Capture the cell that displays the provided text and extract its (X, Y) central coordinate. 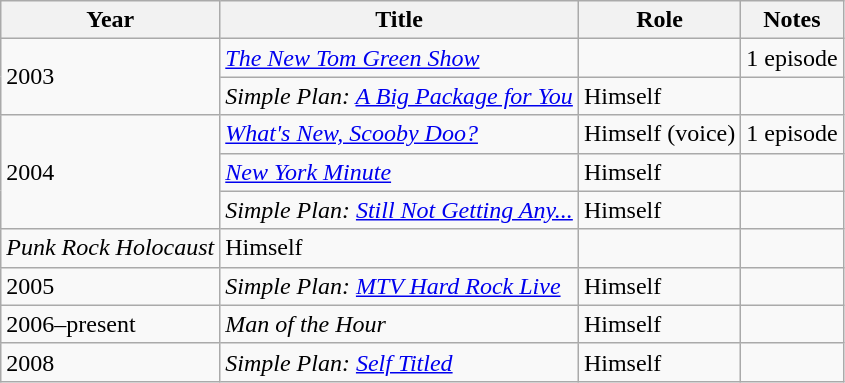
Title (400, 20)
Simple Plan: MTV Hard Rock Live (400, 286)
2008 (110, 362)
2003 (110, 77)
Role (659, 20)
Year (110, 20)
2006–present (110, 324)
2004 (110, 172)
New York Minute (400, 172)
What's New, Scooby Doo? (400, 134)
Notes (792, 20)
2005 (110, 286)
The New Tom Green Show (400, 58)
Simple Plan: A Big Package for You (400, 96)
Himself (voice) (659, 134)
Man of the Hour (400, 324)
Simple Plan: Self Titled (400, 362)
Punk Rock Holocaust (110, 248)
Simple Plan: Still Not Getting Any... (400, 210)
